Return the [x, y] coordinate for the center point of the cell that contains the specified text.  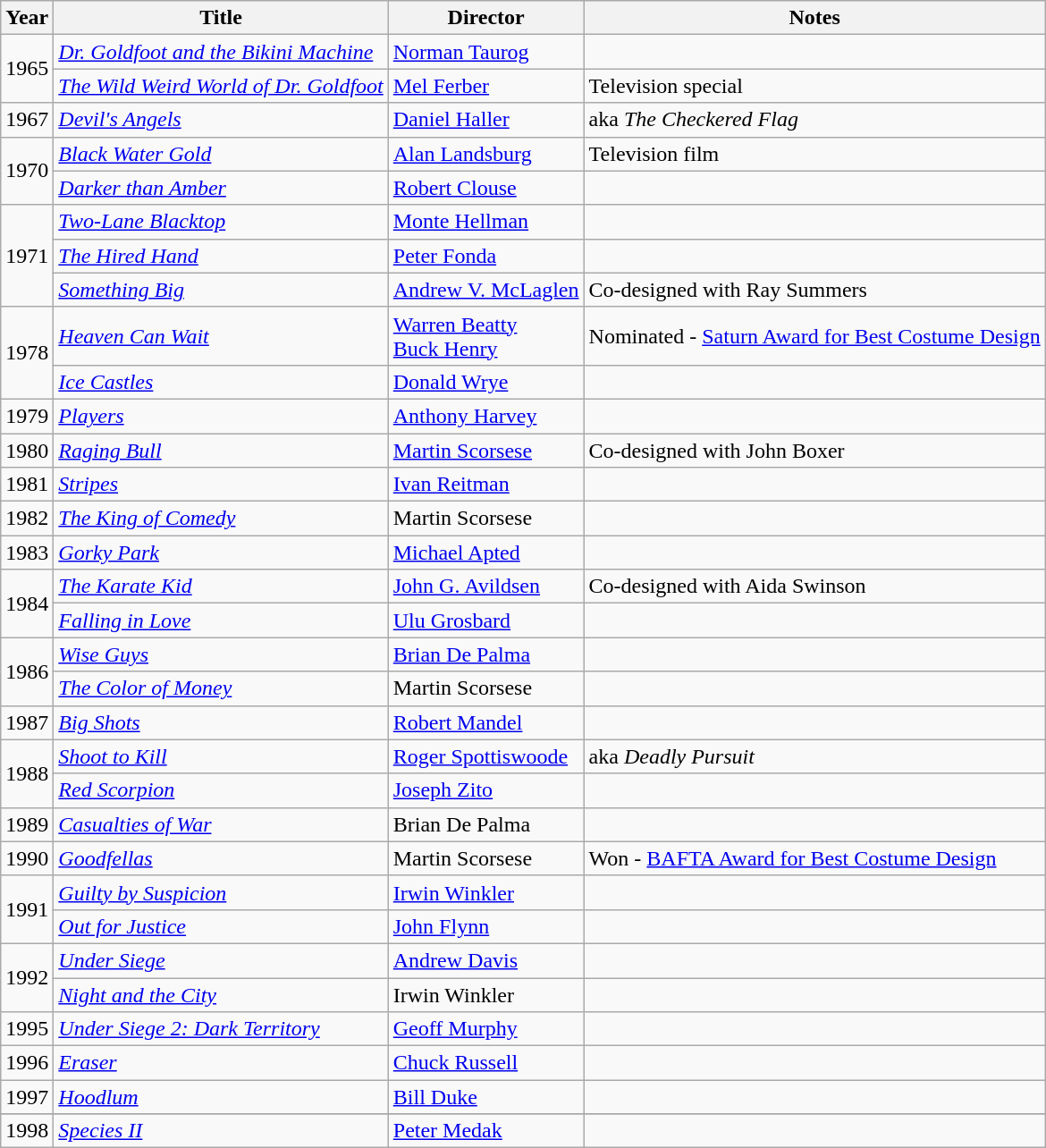
1991 [27, 909]
Michael Apted [486, 553]
Wise Guys [221, 654]
Co-designed with Ray Summers [814, 290]
The Wild Weird World of Dr. Goldfoot [221, 86]
1998 [27, 1131]
Darker than Amber [221, 188]
aka Deadly Pursuit [814, 756]
1970 [27, 171]
Year [27, 18]
John G. Avildsen [486, 587]
Roger Spottiswoode [486, 756]
Goodfellas [221, 858]
Andrew Davis [486, 960]
Won - BAFTA Award for Best Costume Design [814, 858]
Big Shots [221, 722]
Ice Castles [221, 382]
Geoff Murphy [486, 1029]
Dr. Goldfoot and the Bikini Machine [221, 52]
Something Big [221, 290]
Out for Justice [221, 926]
1996 [27, 1063]
1981 [27, 485]
Casualties of War [221, 824]
Warren Beatty Buck Henry [486, 336]
1967 [27, 120]
Night and the City [221, 995]
Title [221, 18]
Co-designed with John Boxer [814, 450]
Robert Mandel [486, 722]
1997 [27, 1097]
1971 [27, 256]
Species II [221, 1131]
Nominated - Saturn Award for Best Costume Design [814, 336]
Norman Taurog [486, 52]
Co-designed with Aida Swinson [814, 587]
Anthony Harvey [486, 416]
Monte Hellman [486, 222]
1988 [27, 773]
Peter Fonda [486, 256]
aka The Checkered Flag [814, 120]
Devil's Angels [221, 120]
Under Siege 2: Dark Territory [221, 1029]
Bill Duke [486, 1097]
1990 [27, 858]
Daniel Haller [486, 120]
John Flynn [486, 926]
Joseph Zito [486, 790]
Raging Bull [221, 450]
Television film [814, 154]
Chuck Russell [486, 1063]
Shoot to Kill [221, 756]
Gorky Park [221, 553]
The Karate Kid [221, 587]
1995 [27, 1029]
1965 [27, 69]
Donald Wrye [486, 382]
Peter Medak [486, 1131]
Television special [814, 86]
1979 [27, 416]
1992 [27, 977]
Red Scorpion [221, 790]
Mel Ferber [486, 86]
Players [221, 416]
1986 [27, 671]
1989 [27, 824]
1984 [27, 604]
1982 [27, 519]
Under Siege [221, 960]
Ulu Grosbard [486, 620]
Heaven Can Wait [221, 336]
The King of Comedy [221, 519]
Falling in Love [221, 620]
Black Water Gold [221, 154]
Ivan Reitman [486, 485]
Two-Lane Blacktop [221, 222]
The Hired Hand [221, 256]
Andrew V. McLaglen [486, 290]
Notes [814, 18]
Alan Landsburg [486, 154]
1987 [27, 722]
1978 [27, 352]
Robert Clouse [486, 188]
Director [486, 18]
1983 [27, 553]
1980 [27, 450]
Stripes [221, 485]
Hoodlum [221, 1097]
The Color of Money [221, 688]
Eraser [221, 1063]
Guilty by Suspicion [221, 892]
